Return [x, y] of the center of cell containing provided text 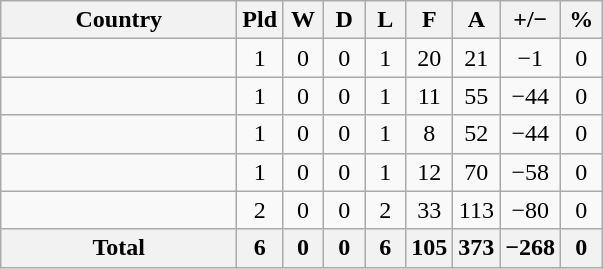
12 [430, 172]
70 [476, 172]
113 [476, 210]
+/− [530, 20]
33 [430, 210]
−58 [530, 172]
105 [430, 248]
−268 [530, 248]
373 [476, 248]
11 [430, 96]
55 [476, 96]
52 [476, 134]
21 [476, 58]
A [476, 20]
20 [430, 58]
L [386, 20]
Pld [260, 20]
−1 [530, 58]
−80 [530, 210]
8 [430, 134]
Total [119, 248]
F [430, 20]
Country [119, 20]
D [344, 20]
% [582, 20]
W [304, 20]
